Search for the cell housing the specified text and yield its [X, Y] center coordinate. 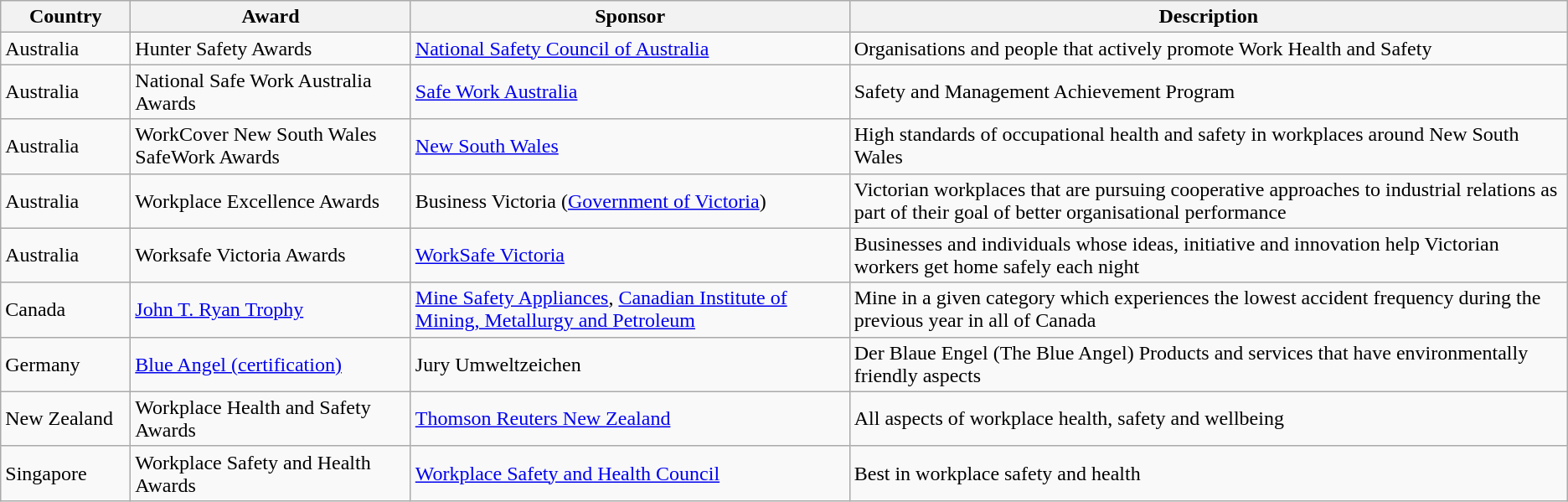
Workplace Safety and Health Council [630, 473]
Businesses and individuals whose ideas, initiative and innovation help Victorian workers get home safely each night [1208, 255]
Thomson Reuters New Zealand [630, 419]
Organisations and people that actively promote Work Health and Safety [1208, 49]
Description [1208, 17]
Worksafe Victoria Awards [271, 255]
New South Wales [630, 146]
Singapore [65, 473]
Mine in a given category which experiences the lowest accident frequency during the previous year in all of Canada [1208, 310]
National Safety Council of Australia [630, 49]
Der Blaue Engel (The Blue Angel) Products and services that have environmentally friendly aspects [1208, 364]
Germany [65, 364]
Canada [65, 310]
Country [65, 17]
Workplace Safety and Health Awards [271, 473]
Hunter Safety Awards [271, 49]
John T. Ryan Trophy [271, 310]
WorkSafe Victoria [630, 255]
Workplace Health and Safety Awards [271, 419]
Blue Angel (certification) [271, 364]
WorkCover New South Wales SafeWork Awards [271, 146]
New Zealand [65, 419]
Victorian workplaces that are pursuing cooperative approaches to industrial relations as part of their goal of better organisational performance [1208, 201]
National Safe Work Australia Awards [271, 92]
Safety and Management Achievement Program [1208, 92]
Workplace Excellence Awards [271, 201]
High standards of occupational health and safety in workplaces around New South Wales [1208, 146]
Sponsor [630, 17]
Safe Work Australia [630, 92]
Best in workplace safety and health [1208, 473]
Business Victoria (Government of Victoria) [630, 201]
Award [271, 17]
Mine Safety Appliances, Canadian Institute of Mining, Metallurgy and Petroleum [630, 310]
All aspects of workplace health, safety and wellbeing [1208, 419]
Jury Umweltzeichen [630, 364]
